Return the [x, y] coordinate for the center point of the cell that contains the specified text.  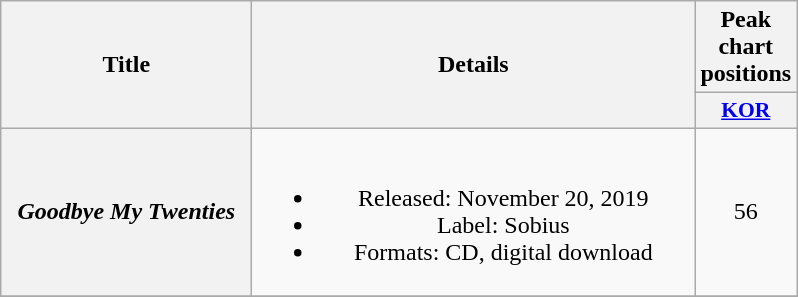
Goodbye My Twenties [126, 212]
Released: November 20, 2019Label: SobiusFormats: CD, digital download [474, 212]
56 [746, 212]
Details [474, 65]
Title [126, 65]
KOR [746, 111]
Peak chart positions [746, 47]
